Capture the cell that displays the provided text and extract its (X, Y) central coordinate. 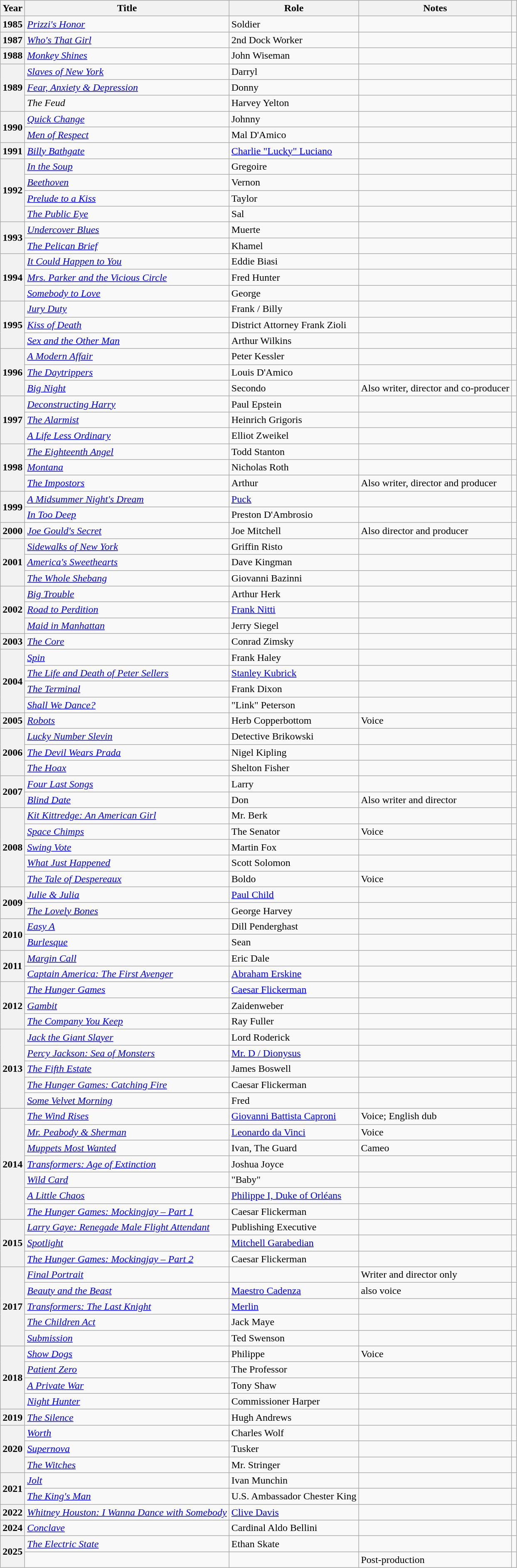
Sidewalks of New York (127, 547)
Voice; English dub (435, 1116)
Julie & Julia (127, 895)
Ethan Skate (294, 1544)
The Electric State (127, 1544)
Elliot Zweikel (294, 435)
Fred Hunter (294, 277)
2004 (12, 681)
"Link" Peterson (294, 705)
2000 (12, 531)
The Impostors (127, 483)
2020 (12, 1449)
A Midsummer Night's Dream (127, 499)
1996 (12, 372)
Ted Swenson (294, 1338)
2014 (12, 1164)
Dave Kingman (294, 562)
2005 (12, 721)
Don (294, 800)
John Wiseman (294, 56)
Monkey Shines (127, 56)
George (294, 293)
Burlesque (127, 942)
Ivan, The Guard (294, 1148)
A Private War (127, 1385)
The King's Man (127, 1496)
The Whole Shebang (127, 578)
Also director and producer (435, 531)
2019 (12, 1417)
The Pelican Brief (127, 246)
Tusker (294, 1449)
Dill Penderghast (294, 926)
Space Chimps (127, 831)
Preston D'Ambrosio (294, 515)
2007 (12, 792)
Men of Respect (127, 135)
Fred (294, 1101)
Conrad Zimsky (294, 641)
Jack the Giant Slayer (127, 1037)
Lucky Number Slevin (127, 737)
2021 (12, 1489)
George Harvey (294, 910)
Blind Date (127, 800)
Larry Gaye: Renegade Male Flight Attendant (127, 1227)
Gregoire (294, 166)
Herb Copperbottom (294, 721)
Slaves of New York (127, 72)
Also writer, director and producer (435, 483)
Worth (127, 1433)
Louis D'Amico (294, 372)
Mr. Peabody & Sherman (127, 1132)
The Tale of Despereaux (127, 879)
Also writer and director (435, 800)
What Just Happened (127, 863)
Year (12, 8)
Clive Davis (294, 1512)
Whitney Houston: I Wanna Dance with Somebody (127, 1512)
The Hunger Games (127, 990)
Frank / Billy (294, 309)
Transformers: Age of Extinction (127, 1164)
Paul Epstein (294, 404)
Writer and director only (435, 1275)
Final Portrait (127, 1275)
Montana (127, 467)
Donny (294, 87)
2025 (12, 1552)
Mr. D / Dionysus (294, 1053)
Johnny (294, 119)
1994 (12, 277)
1987 (12, 40)
Sean (294, 942)
Peter Kessler (294, 356)
Scott Solomon (294, 863)
Vernon (294, 182)
Muerte (294, 230)
Somebody to Love (127, 293)
2013 (12, 1069)
Patient Zero (127, 1370)
Joe Mitchell (294, 531)
Margin Call (127, 958)
2024 (12, 1528)
2015 (12, 1243)
Secondo (294, 388)
The Lovely Bones (127, 910)
Night Hunter (127, 1401)
Transformers: The Last Knight (127, 1306)
Jolt (127, 1481)
The Children Act (127, 1322)
A Little Chaos (127, 1195)
Who's That Girl (127, 40)
also voice (435, 1291)
1988 (12, 56)
Martin Fox (294, 847)
The Hunger Games: Catching Fire (127, 1085)
Some Velvet Morning (127, 1101)
In the Soup (127, 166)
Easy A (127, 926)
The Silence (127, 1417)
Joe Gould's Secret (127, 531)
Khamel (294, 246)
Sal (294, 214)
2022 (12, 1512)
1999 (12, 507)
Supernova (127, 1449)
The Professor (294, 1370)
Robots (127, 721)
Frank Nitti (294, 610)
2018 (12, 1378)
Muppets Most Wanted (127, 1148)
Soldier (294, 24)
Notes (435, 8)
Mr. Stringer (294, 1464)
Merlin (294, 1306)
Tony Shaw (294, 1385)
Nigel Kipling (294, 752)
1995 (12, 325)
Prelude to a Kiss (127, 198)
Jerry Siegel (294, 626)
Mitchell Garabedian (294, 1243)
The Daytrippers (127, 372)
Captain America: The First Avenger (127, 974)
Conclave (127, 1528)
Cardinal Aldo Bellini (294, 1528)
Larry (294, 784)
Spin (127, 657)
The Feud (127, 103)
The Senator (294, 831)
Publishing Executive (294, 1227)
1992 (12, 190)
Kiss of Death (127, 325)
The Public Eye (127, 214)
Role (294, 8)
2017 (12, 1306)
Arthur Herk (294, 594)
2006 (12, 752)
Maestro Cadenza (294, 1291)
Mal D'Amico (294, 135)
Big Night (127, 388)
The Hunger Games: Mockingjay – Part 1 (127, 1212)
The Witches (127, 1464)
Submission (127, 1338)
The Core (127, 641)
Harvey Yelton (294, 103)
Percy Jackson: Sea of Monsters (127, 1053)
2009 (12, 903)
Paul Child (294, 895)
The Devil Wears Prada (127, 752)
Puck (294, 499)
Leonardo da Vinci (294, 1132)
Griffin Risto (294, 547)
1985 (12, 24)
1998 (12, 467)
Maid in Manhattan (127, 626)
Boldo (294, 879)
Abraham Erskine (294, 974)
Darryl (294, 72)
Shelton Fisher (294, 768)
Joshua Joyce (294, 1164)
Commissioner Harper (294, 1401)
Road to Perdition (127, 610)
Lord Roderick (294, 1037)
The Alarmist (127, 420)
"Baby" (294, 1180)
Kit Kittredge: An American Girl (127, 816)
Ivan Munchin (294, 1481)
Detective Brikowski (294, 737)
Quick Change (127, 119)
Show Dogs (127, 1354)
Philippe (294, 1354)
The Hunger Games: Mockingjay – Part 2 (127, 1259)
Hugh Andrews (294, 1417)
1997 (12, 420)
Jack Maye (294, 1322)
2003 (12, 641)
Arthur (294, 483)
Heinrich Grigoris (294, 420)
2008 (12, 847)
A Modern Affair (127, 356)
1993 (12, 238)
Swing Vote (127, 847)
James Boswell (294, 1069)
Nicholas Roth (294, 467)
Eric Dale (294, 958)
Todd Stanton (294, 451)
Mrs. Parker and the Vicious Circle (127, 277)
Fear, Anxiety & Depression (127, 87)
2010 (12, 934)
Shall We Dance? (127, 705)
Prizzi's Honor (127, 24)
Charlie "Lucky" Luciano (294, 151)
Jury Duty (127, 309)
2nd Dock Worker (294, 40)
Title (127, 8)
The Hoax (127, 768)
Spotlight (127, 1243)
Big Trouble (127, 594)
Also writer, director and co-producer (435, 388)
The Wind Rises (127, 1116)
Zaidenweber (294, 1006)
1989 (12, 87)
The Terminal (127, 689)
District Attorney Frank Zioli (294, 325)
Beethoven (127, 182)
Frank Dixon (294, 689)
Philippe I, Duke of Orléans (294, 1195)
2012 (12, 1006)
Wild Card (127, 1180)
Mr. Berk (294, 816)
The Fifth Estate (127, 1069)
2011 (12, 966)
Stanley Kubrick (294, 673)
Cameo (435, 1148)
Undercover Blues (127, 230)
2002 (12, 610)
Frank Haley (294, 657)
U.S. Ambassador Chester King (294, 1496)
It Could Happen to You (127, 262)
Sex and the Other Man (127, 341)
2001 (12, 562)
1990 (12, 127)
Eddie Biasi (294, 262)
A Life Less Ordinary (127, 435)
Beauty and the Beast (127, 1291)
Ray Fuller (294, 1021)
The Company You Keep (127, 1021)
Post-production (435, 1560)
America's Sweethearts (127, 562)
Arthur Wilkins (294, 341)
Giovanni Bazinni (294, 578)
Taylor (294, 198)
Giovanni Battista Caproni (294, 1116)
Four Last Songs (127, 784)
In Too Deep (127, 515)
1991 (12, 151)
Deconstructing Harry (127, 404)
Charles Wolf (294, 1433)
Gambit (127, 1006)
The Life and Death of Peter Sellers (127, 673)
Billy Bathgate (127, 151)
The Eighteenth Angel (127, 451)
